Provide the (x, y) coordinate of the cell's center where the given text is located.  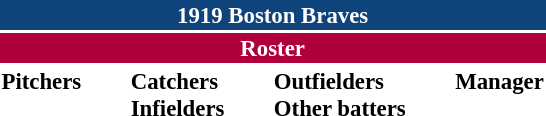
1919 Boston Braves (272, 15)
Roster (272, 48)
